Locate the cell with the specified text and output its (X, Y) center coordinate. 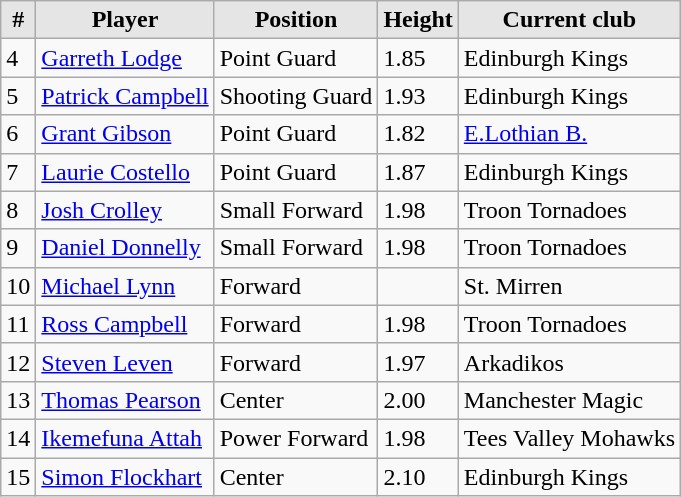
7 (18, 172)
10 (18, 286)
Simon Flockhart (125, 477)
Current club (569, 20)
Laurie Costello (125, 172)
5 (18, 96)
11 (18, 324)
Manchester Magic (569, 400)
# (18, 20)
Tees Valley Mohawks (569, 438)
Michael Lynn (125, 286)
8 (18, 210)
14 (18, 438)
1.85 (418, 58)
1.82 (418, 134)
Patrick Campbell (125, 96)
E.Lothian B. (569, 134)
Ross Campbell (125, 324)
1.87 (418, 172)
Position (296, 20)
Power Forward (296, 438)
Thomas Pearson (125, 400)
Josh Crolley (125, 210)
Grant Gibson (125, 134)
Ikemefuna Attah (125, 438)
1.97 (418, 362)
Daniel Donnelly (125, 248)
1.93 (418, 96)
13 (18, 400)
Player (125, 20)
6 (18, 134)
St. Mirren (569, 286)
9 (18, 248)
2.10 (418, 477)
Steven Leven (125, 362)
Height (418, 20)
Shooting Guard (296, 96)
Arkadikos (569, 362)
2.00 (418, 400)
15 (18, 477)
4 (18, 58)
12 (18, 362)
Garreth Lodge (125, 58)
